Capture the cell that displays the provided text and extract its [x, y] central coordinate. 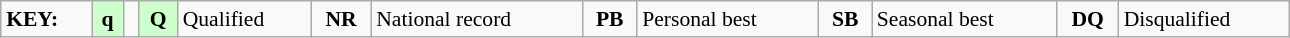
PB [610, 19]
KEY: [46, 19]
SB [846, 19]
Seasonal best [964, 19]
National record [476, 19]
Disqualified [1204, 19]
DQ [1088, 19]
Personal best [728, 19]
q [108, 19]
NR [341, 19]
Q [158, 19]
Qualified [244, 19]
